Return the [X, Y] coordinate for the center point of the cell that contains the specified text.  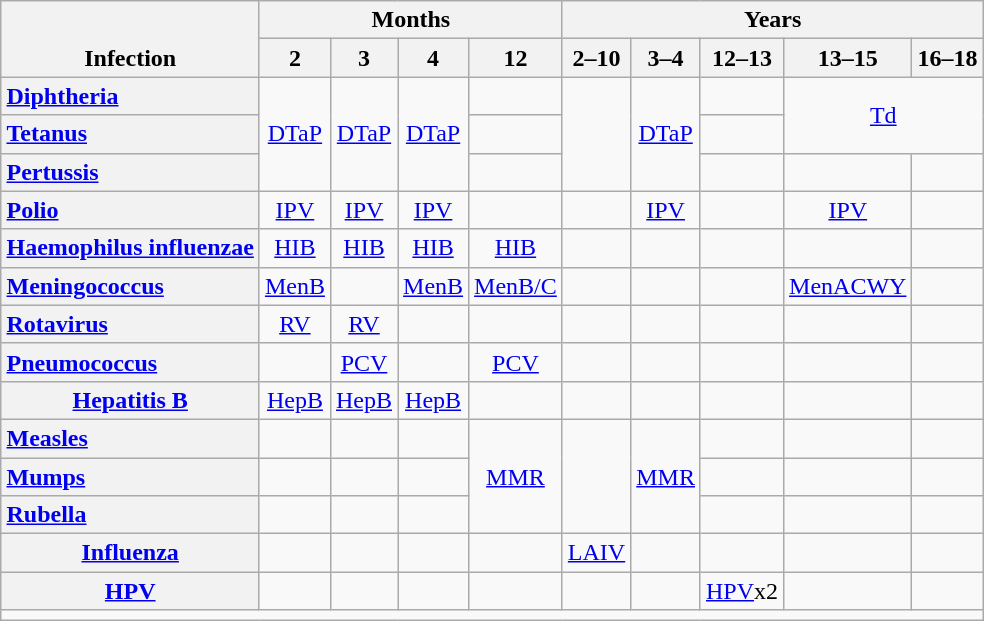
Tetanus [130, 134]
3–4 [666, 58]
16–18 [948, 58]
Rubella [130, 515]
Pertussis [130, 172]
12 [516, 58]
13–15 [848, 58]
LAIV [596, 553]
4 [434, 58]
Months [410, 20]
Diphtheria [130, 96]
Mumps [130, 477]
HPV [130, 591]
HPVx2 [742, 591]
3 [364, 58]
Pneumococcus [130, 362]
2–10 [596, 58]
Meningococcus [130, 286]
Infection [130, 39]
Rotavirus [130, 324]
Hepatitis B [130, 400]
Measles [130, 438]
MenACWY [848, 286]
Years [772, 20]
2 [294, 58]
MenB/C [516, 286]
Influenza [130, 553]
Td [884, 115]
Polio [130, 210]
Haemophilus influenzae [130, 248]
12–13 [742, 58]
